Capture the cell that displays the provided text and extract its [x, y] central coordinate. 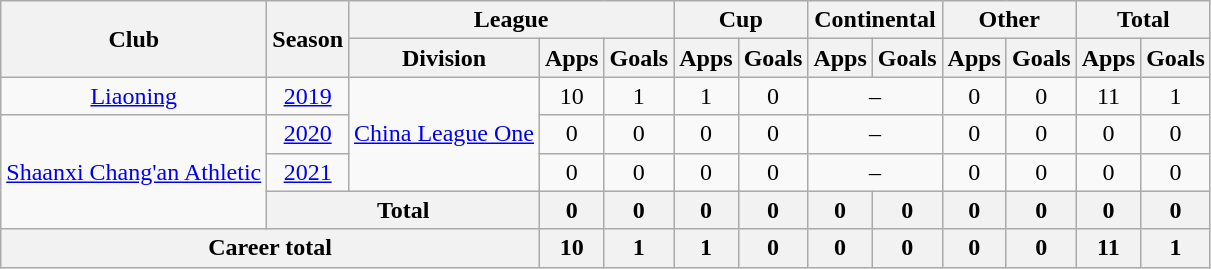
2019 [308, 96]
Division [444, 58]
Career total [270, 248]
Shaanxi Chang'an Athletic [134, 172]
Club [134, 39]
Liaoning [134, 96]
Other [1009, 20]
Cup [741, 20]
2021 [308, 172]
League [512, 20]
China League One [444, 134]
Season [308, 39]
Continental [875, 20]
2020 [308, 134]
